Return the (X, Y) coordinate for the center point of the cell that contains the specified text.  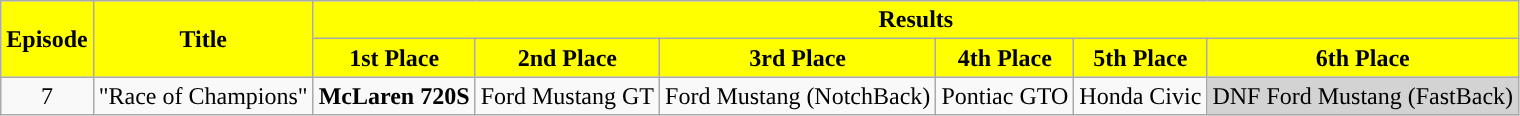
Episode (47, 39)
DNF Ford Mustang (FastBack) (1363, 96)
1st Place (394, 58)
Ford Mustang (NotchBack) (798, 96)
7 (47, 96)
Pontiac GTO (1005, 96)
"Race of Champions" (203, 96)
3rd Place (798, 58)
Honda Civic (1140, 96)
6th Place (1363, 58)
4th Place (1005, 58)
McLaren 720S (394, 96)
5th Place (1140, 58)
Title (203, 39)
2nd Place (567, 58)
Ford Mustang GT (567, 96)
Results (916, 20)
